Return [X, Y] of the center of cell containing provided text 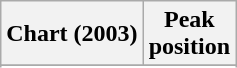
Peakposition [189, 34]
Chart (2003) [72, 34]
